Find where the given text appears and provide that cell's center as [x, y] coordinate. 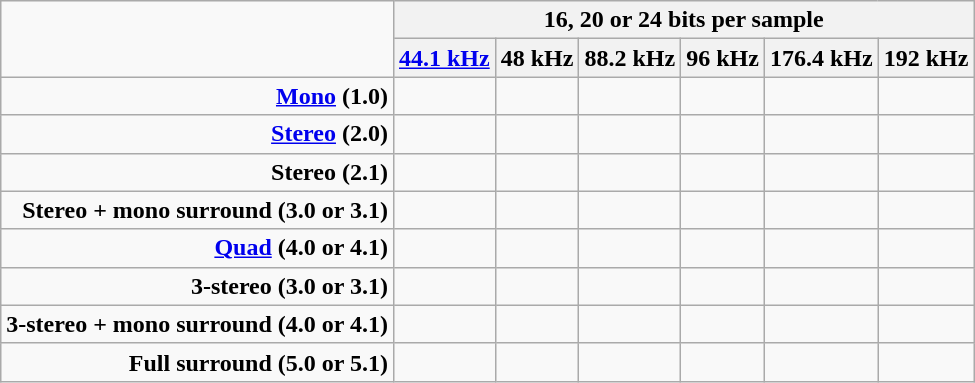
3-stereo (3.0 or 3.1) [198, 286]
Stereo + mono surround (3.0 or 3.1) [198, 210]
192 kHz [926, 58]
Stereo (2.0) [198, 134]
176.4 kHz [821, 58]
Full surround (5.0 or 5.1) [198, 362]
Mono (1.0) [198, 96]
16, 20 or 24 bits per sample [683, 20]
44.1 kHz [444, 58]
88.2 kHz [630, 58]
48 kHz [537, 58]
96 kHz [723, 58]
Quad (4.0 or 4.1) [198, 248]
Stereo (2.1) [198, 172]
3-stereo + mono surround (4.0 or 4.1) [198, 324]
